Output the [X, Y] coordinate of the center of the cell containing the given text.  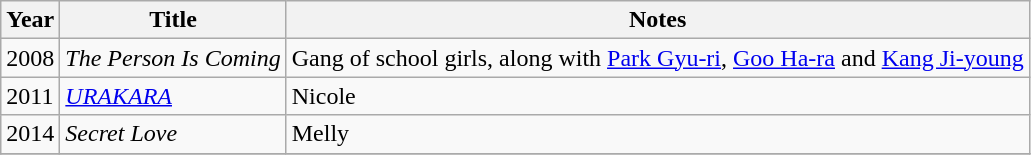
Secret Love [173, 134]
2014 [30, 134]
Melly [658, 134]
2011 [30, 96]
Nicole [658, 96]
2008 [30, 58]
The Person Is Coming [173, 58]
Gang of school girls, along with Park Gyu-ri, Goo Ha-ra and Kang Ji-young [658, 58]
Year [30, 20]
Title [173, 20]
Notes [658, 20]
URAKARA [173, 96]
